Provide the (X, Y) coordinate of the cell's center where the given text is located.  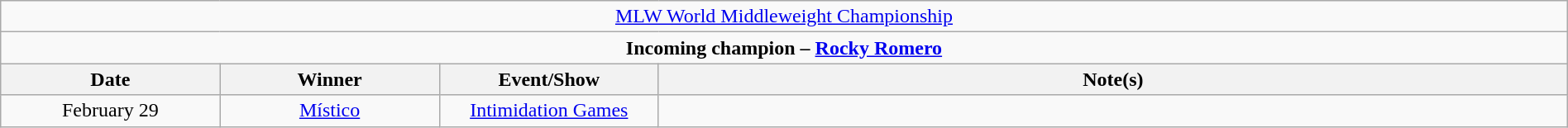
Note(s) (1113, 79)
Event/Show (549, 79)
Date (111, 79)
February 29 (111, 111)
MLW World Middleweight Championship (784, 17)
Místico (329, 111)
Winner (329, 79)
Intimidation Games (549, 111)
Incoming champion – Rocky Romero (784, 48)
